Find where the given text appears and provide that cell's center as (X, Y) coordinate. 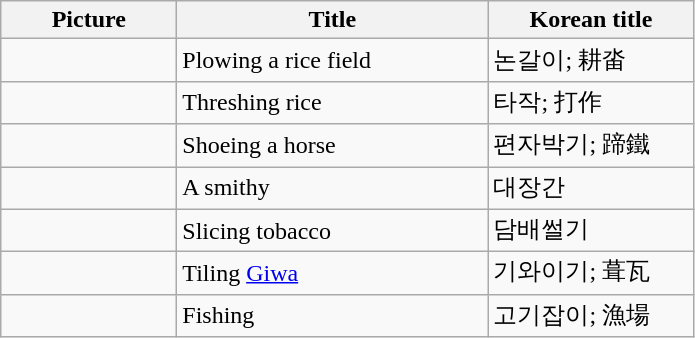
Korean title (591, 20)
A smithy (332, 188)
Shoeing a horse (332, 146)
Threshing rice (332, 102)
타작; 打作 (591, 102)
담배썰기 (591, 230)
대장간 (591, 188)
Tiling Giwa (332, 274)
Slicing tobacco (332, 230)
기와이기; 葺瓦 (591, 274)
고기잡이; 漁場 (591, 316)
Fishing (332, 316)
논갈이; 耕畓 (591, 60)
Picture (89, 20)
Plowing a rice field (332, 60)
편자박기; 蹄鐵 (591, 146)
Title (332, 20)
